Scan for the cell matching the given text and deliver its [X, Y] coordinate at center. 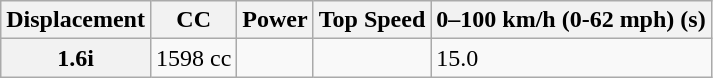
15.0 [571, 58]
CC [193, 20]
1.6i [76, 58]
1598 cc [193, 58]
Top Speed [372, 20]
Power [275, 20]
Displacement [76, 20]
0–100 km/h (0-62 mph) (s) [571, 20]
